Determine the [x, y] coordinate at the center of the cell enclosing the given text.  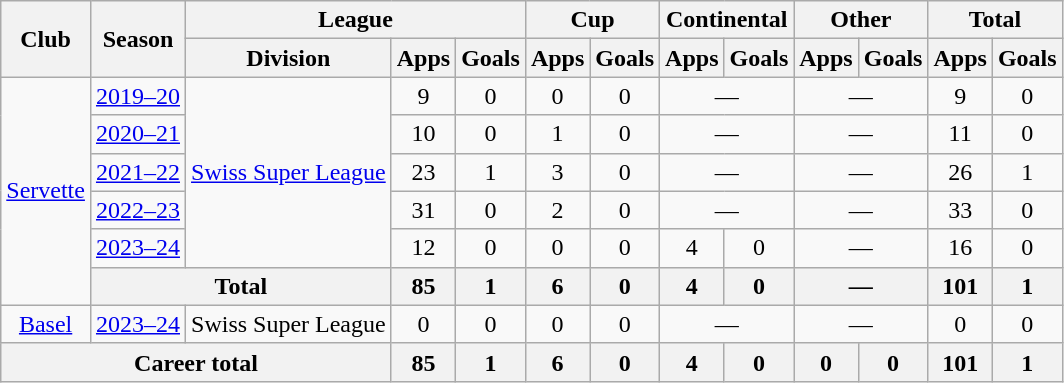
31 [423, 210]
12 [423, 248]
Continental [727, 20]
16 [960, 248]
League [356, 20]
2019–20 [138, 96]
Basel [46, 324]
Career total [196, 362]
33 [960, 210]
Cup [592, 20]
10 [423, 134]
2022–23 [138, 210]
Other [861, 20]
2021–22 [138, 172]
3 [557, 172]
Servette [46, 191]
2 [557, 210]
Season [138, 39]
11 [960, 134]
23 [423, 172]
2020–21 [138, 134]
Club [46, 39]
Division [289, 58]
26 [960, 172]
